Identify which cell holds the provided text, then report its (X, Y) central coordinate. 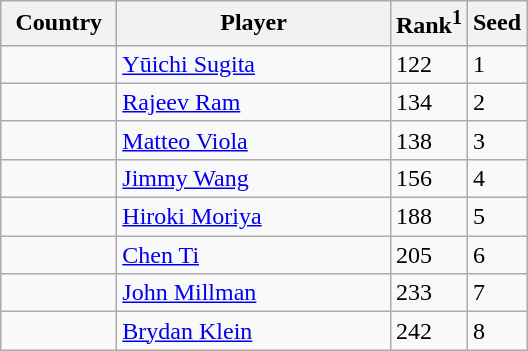
Rank1 (428, 24)
188 (428, 217)
Country (59, 24)
134 (428, 102)
6 (496, 255)
8 (496, 331)
2 (496, 102)
205 (428, 255)
Jimmy Wang (254, 178)
156 (428, 178)
233 (428, 293)
Matteo Viola (254, 140)
3 (496, 140)
1 (496, 64)
7 (496, 293)
Rajeev Ram (254, 102)
138 (428, 140)
Seed (496, 24)
242 (428, 331)
Player (254, 24)
Hiroki Moriya (254, 217)
John Millman (254, 293)
5 (496, 217)
Chen Ti (254, 255)
Yūichi Sugita (254, 64)
4 (496, 178)
Brydan Klein (254, 331)
122 (428, 64)
